Pinpoint the cell where the given text exists, returning its [x, y] midpoint coordinate. 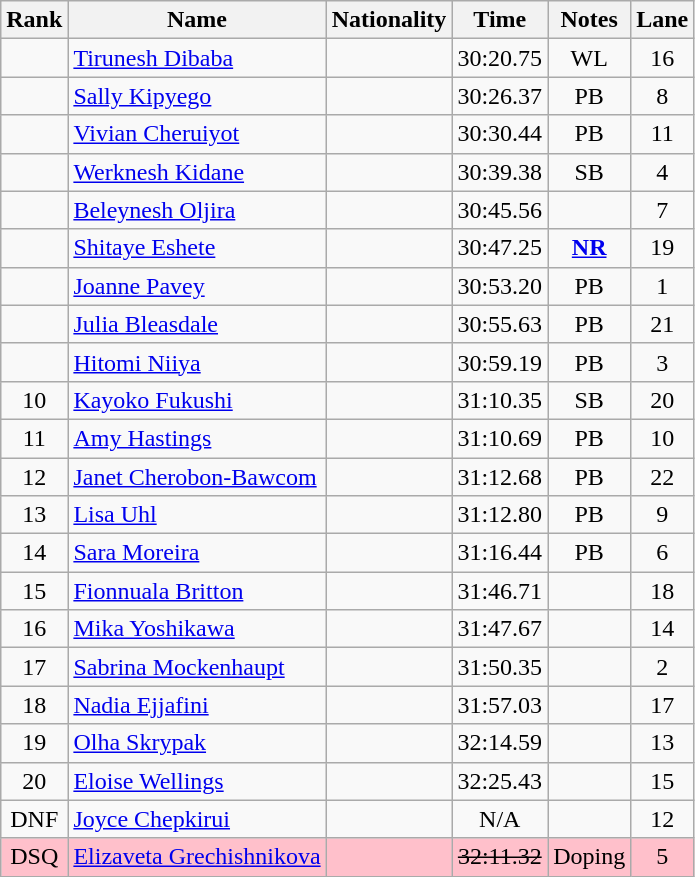
30:59.19 [500, 362]
31:57.03 [500, 705]
N/A [500, 819]
Janet Cherobon-Bawcom [197, 477]
31:46.71 [500, 591]
32:14.59 [500, 743]
NR [590, 248]
Amy Hastings [197, 438]
21 [662, 324]
31:12.80 [500, 515]
3 [662, 362]
Eloise Wellings [197, 781]
Elizaveta Grechishnikova [197, 857]
Nationality [389, 20]
Shitaye Eshete [197, 248]
8 [662, 96]
Hitomi Niiya [197, 362]
30:39.38 [500, 172]
Lane [662, 20]
2 [662, 667]
32:25.43 [500, 781]
Rank [34, 20]
Beleynesh Oljira [197, 210]
30:47.25 [500, 248]
Time [500, 20]
9 [662, 515]
Doping [590, 857]
Sally Kipyego [197, 96]
Notes [590, 20]
5 [662, 857]
22 [662, 477]
Werknesh Kidane [197, 172]
31:12.68 [500, 477]
Sabrina Mockenhaupt [197, 667]
Joanne Pavey [197, 286]
30:45.56 [500, 210]
31:10.69 [500, 438]
31:50.35 [500, 667]
WL [590, 58]
32:11.32 [500, 857]
Olha Skrypak [197, 743]
Mika Yoshikawa [197, 629]
6 [662, 553]
Fionnuala Britton [197, 591]
Nadia Ejjafini [197, 705]
30:26.37 [500, 96]
31:47.67 [500, 629]
30:55.63 [500, 324]
DNF [34, 819]
DSQ [34, 857]
Joyce Chepkirui [197, 819]
Sara Moreira [197, 553]
Lisa Uhl [197, 515]
30:53.20 [500, 286]
31:16.44 [500, 553]
30:30.44 [500, 134]
Julia Bleasdale [197, 324]
Tirunesh Dibaba [197, 58]
Name [197, 20]
30:20.75 [500, 58]
Kayoko Fukushi [197, 400]
7 [662, 210]
1 [662, 286]
4 [662, 172]
Vivian Cheruiyot [197, 134]
31:10.35 [500, 400]
